Detect which cell encompasses the target text, then output its [x, y] center coordinate. 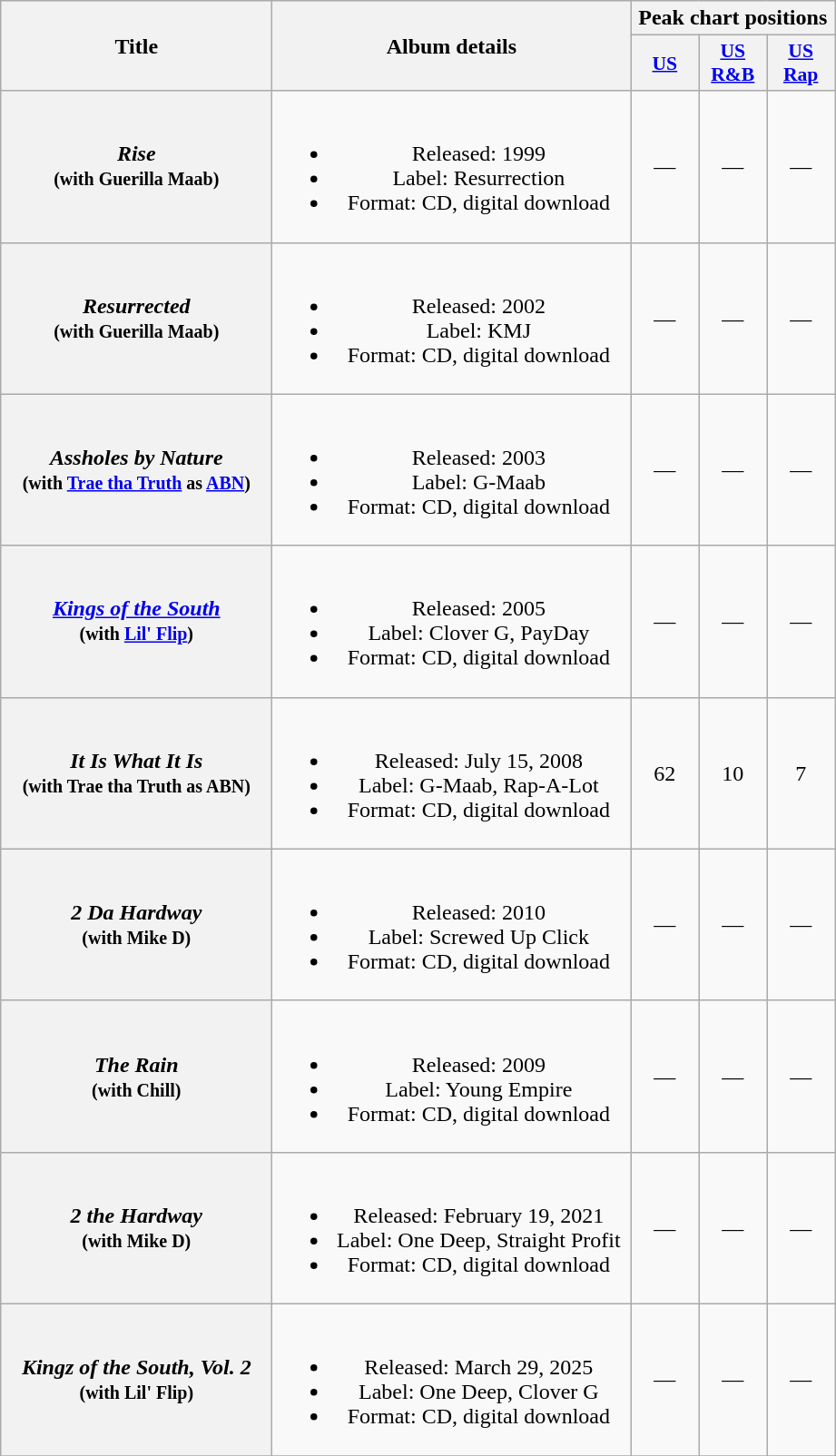
It Is What It Is (with Trae tha Truth as ABN) [136, 773]
Released: February 19, 2021Label: One Deep, Straight ProfitFormat: CD, digital download [452, 1227]
Released: 1999Label: ResurrectionFormat: CD, digital download [452, 167]
Rise (with Guerilla Maab) [136, 167]
2 the Hardway (with Mike D) [136, 1227]
Kingz of the South, Vol. 2 (with Lil' Flip) [136, 1380]
Released: 2002Label: KMJFormat: CD, digital download [452, 318]
Released: March 29, 2025Label: One Deep, Clover GFormat: CD, digital download [452, 1380]
Kings of the South (with Lil' Flip) [136, 621]
US [664, 64]
62 [664, 773]
10 [733, 773]
7 [801, 773]
Released: 2003Label: G-MaabFormat: CD, digital download [452, 470]
Released: July 15, 2008Label: G-Maab, Rap-A-LotFormat: CD, digital download [452, 773]
Resurrected (with Guerilla Maab) [136, 318]
The Rain (with Chill) [136, 1077]
US Rap [801, 64]
2 Da Hardway (with Mike D) [136, 924]
Assholes by Nature (with Trae tha Truth as ABN) [136, 470]
Album details [452, 45]
Released: 2009Label: Young EmpireFormat: CD, digital download [452, 1077]
Title [136, 45]
US R&B [733, 64]
Released: 2005Label: Clover G, PayDayFormat: CD, digital download [452, 621]
Released: 2010Label: Screwed Up ClickFormat: CD, digital download [452, 924]
Peak chart positions [733, 18]
